Find where the given text appears and provide that cell's center as [X, Y] coordinate. 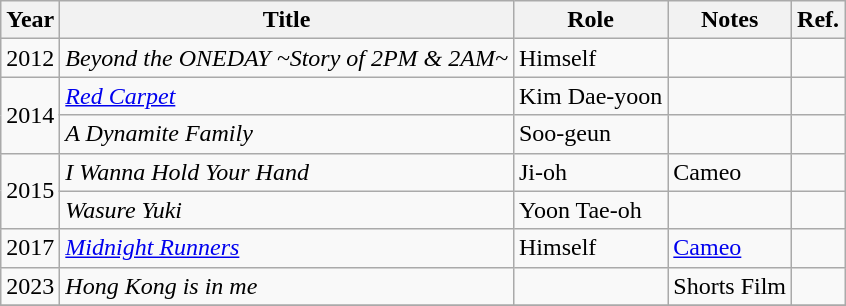
Beyond the ONEDAY ~Story of 2PM & 2AM~ [287, 58]
Soo-geun [590, 134]
Notes [730, 20]
Midnight Runners [287, 248]
Kim Dae-yoon [590, 96]
Shorts Film [730, 286]
A Dynamite Family [287, 134]
Title [287, 20]
Wasure Yuki [287, 210]
Role [590, 20]
2015 [30, 191]
Ji-oh [590, 172]
Year [30, 20]
2014 [30, 115]
I Wanna Hold Your Hand [287, 172]
Red Carpet [287, 96]
2012 [30, 58]
Hong Kong is in me [287, 286]
Ref. [818, 20]
Yoon Tae-oh [590, 210]
2017 [30, 248]
2023 [30, 286]
